Scan for the cell matching the given text and deliver its [x, y] coordinate at center. 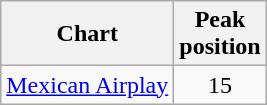
Peakposition [220, 34]
Mexican Airplay [88, 85]
15 [220, 85]
Chart [88, 34]
